Find where the given text appears and provide that cell's center as [x, y] coordinate. 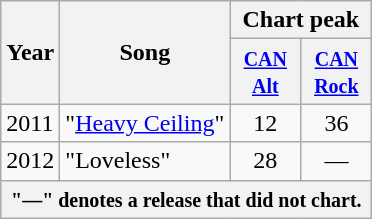
Year [30, 52]
2012 [30, 161]
12 [266, 123]
2011 [30, 123]
CANAlt [266, 72]
Chart peak [301, 20]
— [336, 161]
CANRock [336, 72]
"—" denotes a release that did not chart. [186, 199]
Song [145, 52]
36 [336, 123]
"Heavy Ceiling" [145, 123]
"Loveless" [145, 161]
28 [266, 161]
